Search for the cell housing the specified text and yield its [x, y] center coordinate. 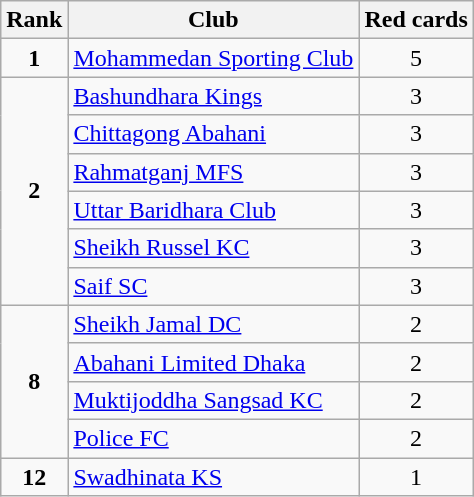
Saif SC [214, 286]
5 [416, 58]
Chittagong Abahani [214, 134]
Sheikh Russel KC [214, 248]
Club [214, 20]
8 [34, 381]
Bashundhara Kings [214, 96]
Muktijoddha Sangsad KC [214, 400]
Abahani Limited Dhaka [214, 362]
Uttar Baridhara Club [214, 210]
Sheikh Jamal DC [214, 324]
Red cards [416, 20]
12 [34, 477]
Rahmatganj MFS [214, 172]
Swadhinata KS [214, 477]
Mohammedan Sporting Club [214, 58]
Rank [34, 20]
Police FC [214, 438]
